Determine the (x, y) coordinate at the center of the cell enclosing the given text.  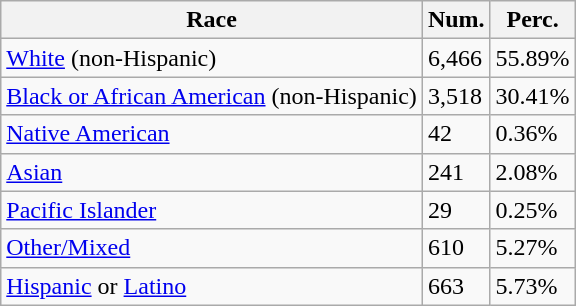
0.36% (532, 134)
Num. (456, 20)
3,518 (456, 96)
Asian (212, 172)
Other/Mixed (212, 248)
610 (456, 248)
663 (456, 286)
Native American (212, 134)
55.89% (532, 58)
2.08% (532, 172)
0.25% (532, 210)
Black or African American (non-Hispanic) (212, 96)
30.41% (532, 96)
Hispanic or Latino (212, 286)
5.73% (532, 286)
Perc. (532, 20)
6,466 (456, 58)
29 (456, 210)
Pacific Islander (212, 210)
White (non-Hispanic) (212, 58)
Race (212, 20)
42 (456, 134)
5.27% (532, 248)
241 (456, 172)
